Return [x, y] of the center of cell containing provided text 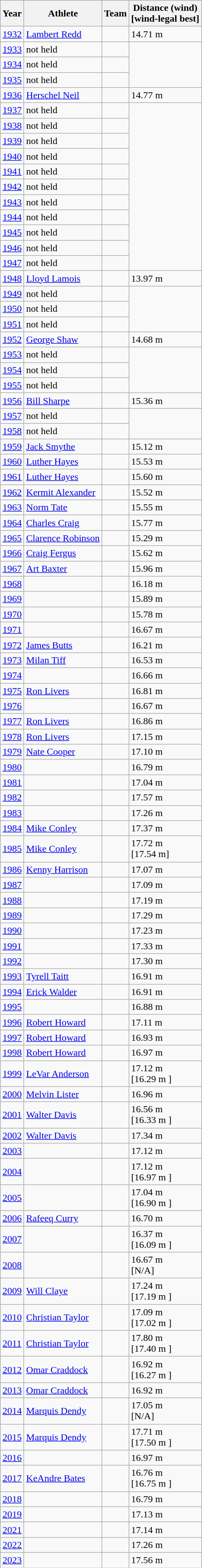
2007 [12, 1239]
14.77 m [165, 95]
1972 [12, 645]
1960 [12, 462]
1948 [12, 278]
1934 [12, 65]
17.09 m [17.02 m ] [165, 1318]
1942 [12, 187]
17.57 m [165, 798]
17.29 m [165, 915]
1951 [12, 324]
2003 [12, 1151]
1989 [12, 915]
1955 [12, 385]
14.71 m [165, 34]
17.30 m [165, 961]
15.62 m [165, 553]
2009 [12, 1291]
15.55 m [165, 508]
16.53 m [165, 660]
16.81 m [165, 691]
17.37 m [165, 828]
2010 [12, 1318]
George Shaw [63, 339]
17.56 m [165, 1560]
1980 [12, 767]
Rafeeq Curry [63, 1218]
1966 [12, 553]
1995 [12, 1007]
1935 [12, 80]
Lloyd Lamois [63, 278]
16.66 m [165, 675]
Tyrell Taitt [63, 977]
2022 [12, 1545]
1965 [12, 538]
15.53 m [165, 462]
1975 [12, 691]
1949 [12, 294]
1940 [12, 156]
2008 [12, 1265]
1998 [12, 1053]
Bill Sharpe [63, 400]
1938 [12, 126]
1973 [12, 660]
1943 [12, 202]
1976 [12, 706]
2005 [12, 1197]
17.04 m [165, 782]
17.07 m [165, 869]
2023 [12, 1560]
1944 [12, 217]
1991 [12, 946]
1992 [12, 961]
1937 [12, 110]
17.10 m [165, 752]
Milan Tiff [63, 660]
15.96 m [165, 569]
Norm Tate [63, 508]
Melvin Lister [63, 1094]
1961 [12, 477]
1959 [12, 447]
Kermit Alexander [63, 492]
1941 [12, 171]
1982 [12, 798]
Year [12, 14]
15.12 m [165, 447]
16.70 m [165, 1218]
Craig Fergus [63, 553]
1996 [12, 1022]
1977 [12, 721]
1947 [12, 263]
1933 [12, 49]
17.12 m [16.29 m ] [165, 1074]
Nate Cooper [63, 752]
15.60 m [165, 477]
2011 [12, 1343]
2004 [12, 1172]
15.36 m [165, 400]
1957 [12, 416]
1954 [12, 370]
1932 [12, 34]
16.96 m [165, 1094]
17.13 m [165, 1514]
1978 [12, 737]
17.24 m [17.19 m ] [165, 1291]
1967 [12, 569]
Distance (wind)[wind-legal best] [165, 14]
16.21 m [165, 645]
1958 [12, 431]
14.68 m [165, 339]
16.67 m [N/A] [165, 1265]
17.12 m [165, 1151]
1988 [12, 900]
16.93 m [165, 1038]
1956 [12, 400]
LeVar Anderson [63, 1074]
1946 [12, 248]
17.80 m [17.40 m ] [165, 1343]
13.97 m [165, 278]
Erick Walder [63, 992]
16.76 m [16.75 m ] [165, 1478]
17.34 m [165, 1135]
17.05 m [N/A] [165, 1411]
2014 [12, 1411]
1979 [12, 752]
2019 [12, 1514]
17.71 m [17.50 m ] [165, 1437]
Lambert Redd [63, 34]
1997 [12, 1038]
2002 [12, 1135]
2012 [12, 1370]
1971 [12, 630]
2001 [12, 1115]
16.18 m [165, 584]
15.78 m [165, 614]
1983 [12, 813]
15.52 m [165, 492]
1950 [12, 309]
1993 [12, 977]
2021 [12, 1529]
1984 [12, 828]
16.56 m [16.33 m ] [165, 1115]
17.19 m [165, 900]
1968 [12, 584]
1981 [12, 782]
16.86 m [165, 721]
KeAndre Bates [63, 1478]
Charles Craig [63, 523]
1986 [12, 869]
17.15 m [165, 737]
1953 [12, 355]
Clarence Robinson [63, 538]
2017 [12, 1478]
15.89 m [165, 599]
17.14 m [165, 1529]
2018 [12, 1499]
17.04 m [16.90 m ] [165, 1197]
Herschel Neil [63, 95]
1936 [12, 95]
16.37 m [16.09 m ] [165, 1239]
17.23 m [165, 930]
1964 [12, 523]
Jack Smythe [63, 447]
15.77 m [165, 523]
1999 [12, 1074]
1969 [12, 599]
16.88 m [165, 1007]
Kenny Harrison [63, 869]
1963 [12, 508]
Athlete [63, 14]
2000 [12, 1094]
16.92 m [165, 1390]
1952 [12, 339]
1994 [12, 992]
1945 [12, 233]
17.72 m [17.54 m] [165, 849]
2013 [12, 1390]
2015 [12, 1437]
Team [115, 14]
1990 [12, 930]
1974 [12, 675]
15.29 m [165, 538]
Art Baxter [63, 569]
17.33 m [165, 946]
17.11 m [165, 1022]
2016 [12, 1458]
1962 [12, 492]
1987 [12, 885]
1970 [12, 614]
17.12 m [16.97 m ] [165, 1172]
2006 [12, 1218]
James Butts [63, 645]
1939 [12, 141]
Will Claye [63, 1291]
17.09 m [165, 885]
1985 [12, 849]
16.92 m [16.27 m ] [165, 1370]
